Detect which cell encompasses the target text, then output its (X, Y) center coordinate. 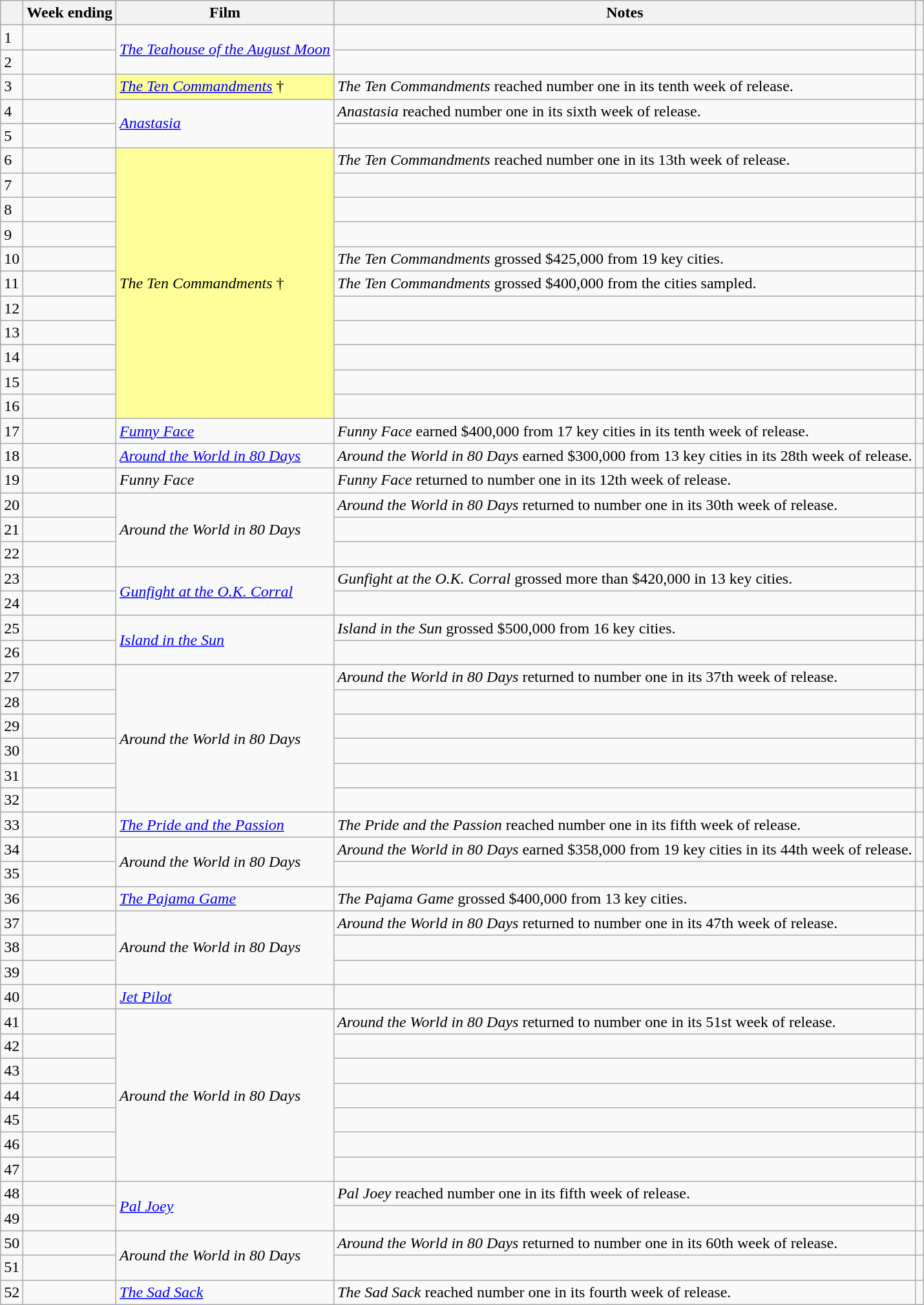
Around the World in 80 Days returned to number one in its 30th week of release. (625, 505)
The Pride and the Passion reached number one in its fifth week of release. (625, 825)
23 (12, 578)
Jet Pilot (225, 997)
52 (12, 1292)
The Sad Sack reached number one in its fourth week of release. (625, 1292)
30 (12, 751)
32 (12, 800)
7 (12, 185)
The Sad Sack (225, 1292)
11 (12, 283)
14 (12, 357)
45 (12, 1120)
Around the World in 80 Days earned $300,000 from 13 key cities in its 28th week of release. (625, 456)
Week ending (70, 13)
3 (12, 87)
The Ten Commandments reached number one in its tenth week of release. (625, 87)
46 (12, 1145)
Anastasia (225, 123)
2 (12, 62)
34 (12, 849)
Pal Joey (225, 1206)
35 (12, 874)
The Pride and the Passion (225, 825)
Anastasia reached number one in its sixth week of release. (625, 111)
43 (12, 1070)
Notes (625, 13)
Around the World in 80 Days returned to number one in its 60th week of release. (625, 1243)
Pal Joey reached number one in its fifth week of release. (625, 1194)
The Ten Commandments grossed $400,000 from the cities sampled. (625, 283)
36 (12, 898)
Film (225, 13)
Funny Face earned $400,000 from 17 key cities in its tenth week of release. (625, 431)
44 (12, 1096)
Gunfight at the O.K. Corral grossed more than $420,000 in 13 key cities. (625, 578)
51 (12, 1268)
9 (12, 234)
Around the World in 80 Days returned to number one in its 37th week of release. (625, 677)
1 (12, 37)
The Teahouse of the August Moon (225, 50)
The Pajama Game grossed $400,000 from 13 key cities. (625, 898)
25 (12, 628)
21 (12, 529)
Funny Face returned to number one in its 12th week of release. (625, 480)
42 (12, 1046)
13 (12, 333)
31 (12, 776)
4 (12, 111)
47 (12, 1169)
40 (12, 997)
8 (12, 209)
The Pajama Game (225, 898)
12 (12, 308)
6 (12, 160)
26 (12, 652)
15 (12, 382)
28 (12, 701)
Around the World in 80 Days earned $358,000 from 19 key cities in its 44th week of release. (625, 849)
Around the World in 80 Days returned to number one in its 51st week of release. (625, 1021)
18 (12, 456)
The Ten Commandments grossed $425,000 from 19 key cities. (625, 259)
27 (12, 677)
Gunfight at the O.K. Corral (225, 591)
5 (12, 136)
38 (12, 948)
49 (12, 1218)
16 (12, 407)
20 (12, 505)
33 (12, 825)
Island in the Sun grossed $500,000 from 16 key cities. (625, 628)
22 (12, 554)
41 (12, 1021)
24 (12, 603)
Island in the Sun (225, 640)
37 (12, 923)
Around the World in 80 Days returned to number one in its 47th week of release. (625, 923)
17 (12, 431)
10 (12, 259)
The Ten Commandments reached number one in its 13th week of release. (625, 160)
48 (12, 1194)
39 (12, 972)
29 (12, 727)
19 (12, 480)
50 (12, 1243)
